For the text-containing cell, return its midpoint in [x, y] coordinate format. 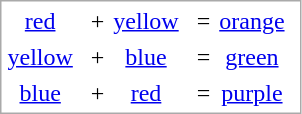
purple [252, 92]
green [252, 56]
orange [252, 20]
